For the text-containing cell, return its midpoint in [X, Y] coordinate format. 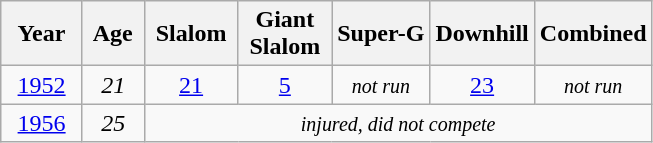
5 [285, 85]
injured, did not compete [398, 123]
Slalom [191, 34]
23 [482, 85]
Year [42, 34]
25 [113, 123]
Super-G [381, 34]
1956 [42, 123]
Giant Slalom [285, 34]
Combined [593, 34]
Age [113, 34]
1952 [42, 85]
Downhill [482, 34]
